Search for the cell housing the specified text and yield its (x, y) center coordinate. 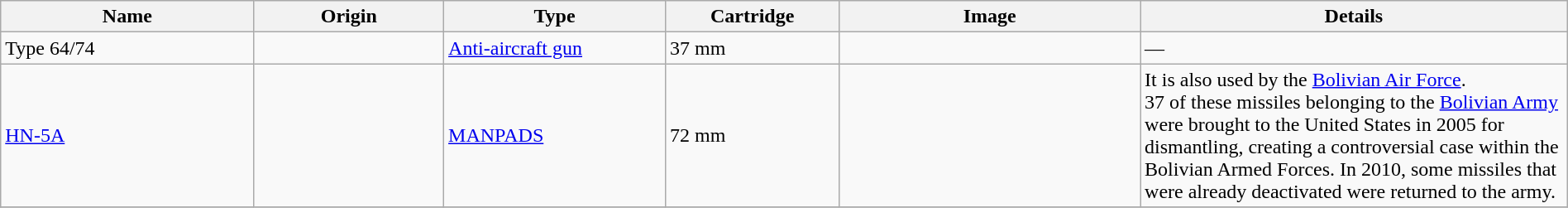
Name (127, 17)
72 mm (752, 136)
Origin (349, 17)
Cartridge (752, 17)
HN-5A (127, 136)
Type 64/74 (127, 48)
MANPADS (555, 136)
Image (990, 17)
— (1355, 48)
Details (1355, 17)
Anti-aircraft gun (555, 48)
Type (555, 17)
37 mm (752, 48)
